Extract the (x, y) coordinate from the center of the cell holding the provided text.  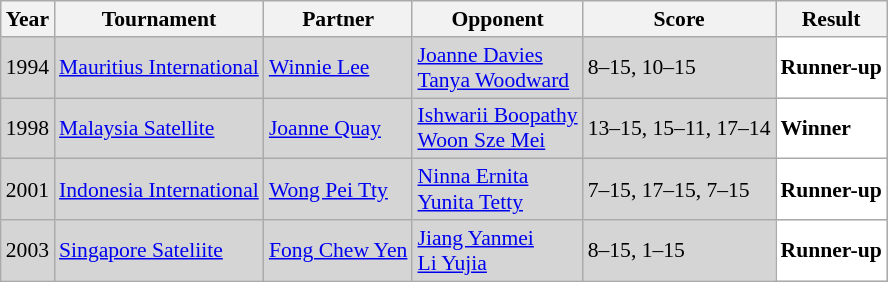
Malaysia Satellite (159, 128)
Singapore Sateliite (159, 250)
1994 (28, 68)
Joanne Davies Tanya Woodward (497, 68)
8–15, 1–15 (680, 250)
7–15, 17–15, 7–15 (680, 190)
Joanne Quay (338, 128)
Winner (832, 128)
Year (28, 19)
Indonesia International (159, 190)
Ninna Ernita Yunita Tetty (497, 190)
2001 (28, 190)
Mauritius International (159, 68)
13–15, 15–11, 17–14 (680, 128)
Fong Chew Yen (338, 250)
Partner (338, 19)
Tournament (159, 19)
Opponent (497, 19)
Result (832, 19)
Wong Pei Tty (338, 190)
Ishwarii Boopathy Woon Sze Mei (497, 128)
Score (680, 19)
8–15, 10–15 (680, 68)
Winnie Lee (338, 68)
2003 (28, 250)
Jiang Yanmei Li Yujia (497, 250)
1998 (28, 128)
